Identify which cell holds the provided text, then report its [X, Y] central coordinate. 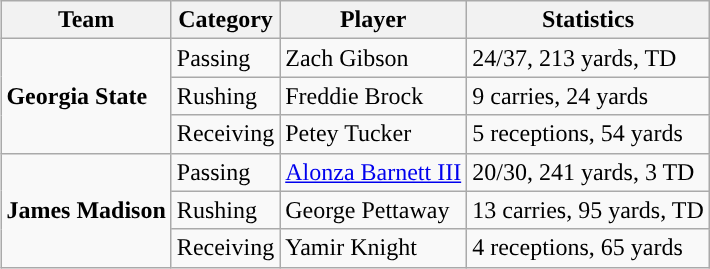
Yamir Knight [374, 248]
Georgia State [86, 96]
Team [86, 20]
Petey Tucker [374, 134]
James Madison [86, 210]
Category [225, 20]
George Pettaway [374, 210]
13 carries, 95 yards, TD [588, 210]
4 receptions, 65 yards [588, 248]
24/37, 213 yards, TD [588, 58]
Player [374, 20]
Freddie Brock [374, 96]
5 receptions, 54 yards [588, 134]
Zach Gibson [374, 58]
9 carries, 24 yards [588, 96]
20/30, 241 yards, 3 TD [588, 172]
Statistics [588, 20]
Alonza Barnett III [374, 172]
